Extract the (X, Y) coordinate from the center of the cell holding the provided text.  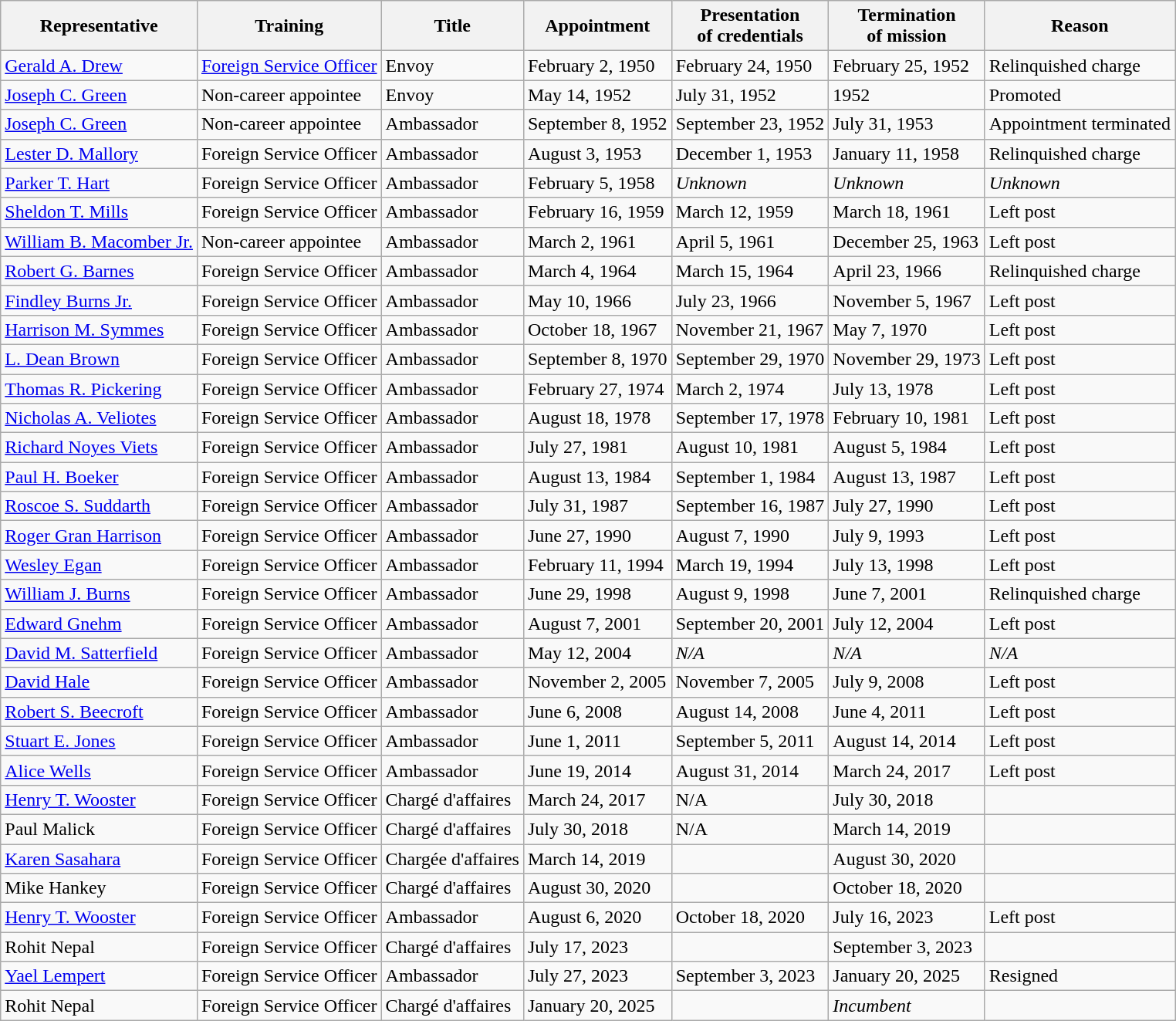
Sheldon T. Mills (99, 212)
Robert S. Beecroft (99, 712)
David Hale (99, 682)
August 7, 2001 (597, 624)
March 19, 1994 (750, 565)
September 20, 2001 (750, 624)
February 10, 1981 (907, 418)
September 8, 1970 (597, 359)
August 13, 1987 (907, 477)
May 12, 2004 (597, 653)
February 24, 1950 (750, 66)
Chargée d'affaires (452, 859)
July 9, 2008 (907, 682)
August 14, 2008 (750, 712)
June 19, 2014 (597, 770)
June 27, 1990 (597, 536)
Paul H. Boeker (99, 477)
Harrison M. Symmes (99, 330)
July 16, 2023 (907, 918)
July 17, 2023 (597, 947)
Yael Lempert (99, 976)
December 1, 1953 (750, 154)
June 6, 2008 (597, 712)
Roscoe S. Suddarth (99, 506)
March 2, 1974 (750, 388)
Presentationof credentials (750, 26)
July 31, 1953 (907, 124)
Gerald A. Drew (99, 66)
May 14, 1952 (597, 95)
November 7, 2005 (750, 682)
May 7, 1970 (907, 330)
Edward Gnehm (99, 624)
February 5, 1958 (597, 183)
April 5, 1961 (750, 242)
July 27, 1990 (907, 506)
August 10, 1981 (750, 448)
Promoted (1080, 95)
Thomas R. Pickering (99, 388)
Resigned (1080, 976)
Paul Malick (99, 829)
Incumbent (907, 1006)
Appointment terminated (1080, 124)
August 3, 1953 (597, 154)
October 18, 1967 (597, 330)
Stuart E. Jones (99, 741)
Title (452, 26)
February 2, 1950 (597, 66)
December 25, 1963 (907, 242)
Wesley Egan (99, 565)
Richard Noyes Viets (99, 448)
Roger Gran Harrison (99, 536)
April 23, 1966 (907, 271)
March 15, 1964 (750, 271)
September 29, 1970 (750, 359)
August 18, 1978 (597, 418)
March 2, 1961 (597, 242)
David M. Satterfield (99, 653)
Parker T. Hart (99, 183)
September 8, 1952 (597, 124)
August 31, 2014 (750, 770)
July 9, 1993 (907, 536)
August 7, 1990 (750, 536)
July 31, 1952 (750, 95)
August 9, 1998 (750, 594)
July 27, 2023 (597, 976)
November 2, 2005 (597, 682)
February 25, 1952 (907, 66)
Appointment (597, 26)
September 17, 1978 (750, 418)
Terminationof mission (907, 26)
June 7, 2001 (907, 594)
March 12, 1959 (750, 212)
July 12, 2004 (907, 624)
August 6, 2020 (597, 918)
May 10, 1966 (597, 300)
Karen Sasahara (99, 859)
January 11, 1958 (907, 154)
Representative (99, 26)
June 1, 2011 (597, 741)
1952 (907, 95)
March 18, 1961 (907, 212)
August 5, 1984 (907, 448)
November 29, 1973 (907, 359)
June 29, 1998 (597, 594)
September 23, 1952 (750, 124)
July 23, 1966 (750, 300)
February 27, 1974 (597, 388)
L. Dean Brown (99, 359)
February 11, 1994 (597, 565)
Mike Hankey (99, 888)
Reason (1080, 26)
Alice Wells (99, 770)
September 5, 2011 (750, 741)
Findley Burns Jr. (99, 300)
Lester D. Mallory (99, 154)
Training (289, 26)
November 21, 1967 (750, 330)
Robert G. Barnes (99, 271)
August 13, 1984 (597, 477)
Nicholas A. Veliotes (99, 418)
July 13, 1998 (907, 565)
March 4, 1964 (597, 271)
August 14, 2014 (907, 741)
July 31, 1987 (597, 506)
November 5, 1967 (907, 300)
September 1, 1984 (750, 477)
June 4, 2011 (907, 712)
William J. Burns (99, 594)
William B. Macomber Jr. (99, 242)
September 16, 1987 (750, 506)
July 13, 1978 (907, 388)
July 27, 1981 (597, 448)
February 16, 1959 (597, 212)
